Extract the (x, y) coordinate from the center of the cell holding the provided text.  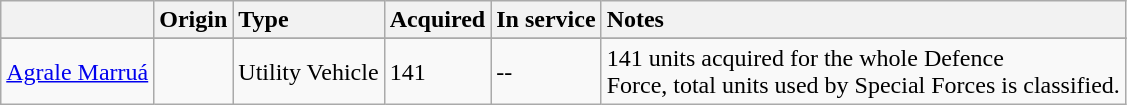
Acquired (438, 20)
Utility Vehicle (308, 72)
Origin (194, 20)
Type (308, 20)
Notes (863, 20)
141 (438, 72)
Agrale Marruá (78, 72)
In service (546, 20)
-- (546, 72)
141 units acquired for the whole Defence Force, total units used by Special Forces is classified. (863, 72)
